From the cell containing the given text, extract its center point as (x, y) coordinate. 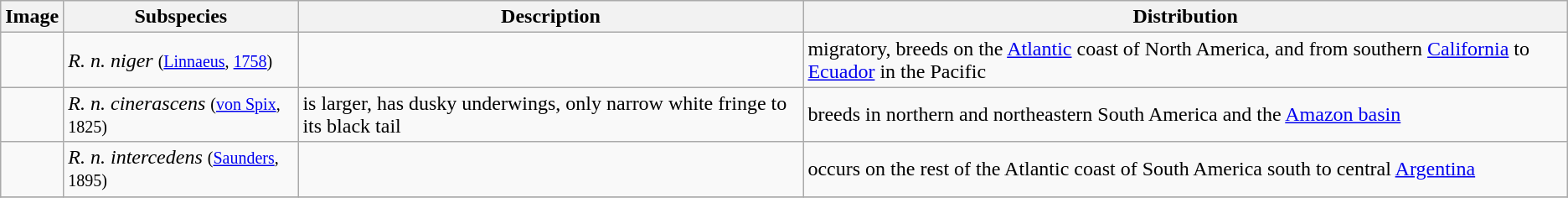
breeds in northern and northeastern South America and the Amazon basin (1185, 114)
Subspecies (181, 17)
R. n. intercedens (Saunders, 1895) (181, 169)
R. n. niger (Linnaeus, 1758) (181, 60)
Distribution (1185, 17)
R. n. cinerascens (von Spix, 1825) (181, 114)
is larger, has dusky underwings, only narrow white fringe to its black tail (551, 114)
Image (32, 17)
occurs on the rest of the Atlantic coast of South America south to central Argentina (1185, 169)
Description (551, 17)
migratory, breeds on the Atlantic coast of North America, and from southern California to Ecuador in the Pacific (1185, 60)
